For the text-containing cell, return its midpoint in [x, y] coordinate format. 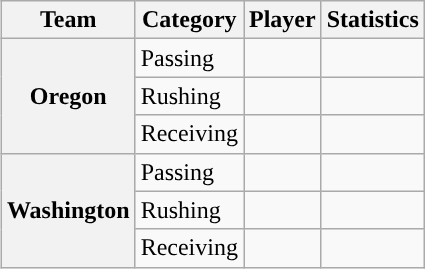
Washington [68, 210]
Oregon [68, 96]
Player [283, 20]
Team [68, 20]
Category [189, 20]
Statistics [372, 20]
